Scan for the cell matching the given text and deliver its (x, y) coordinate at center. 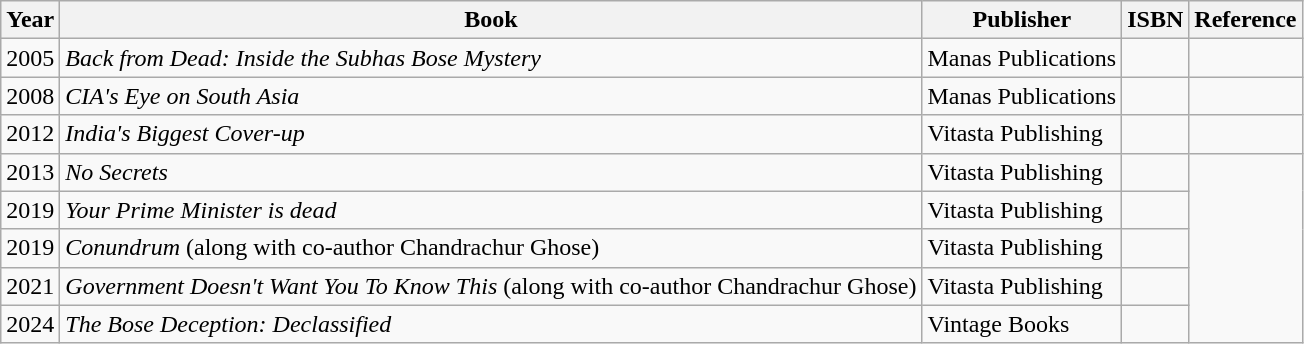
India's Biggest Cover-up (491, 134)
CIA's Eye on South Asia (491, 96)
2021 (30, 286)
Vintage Books (1022, 324)
No Secrets (491, 172)
2005 (30, 58)
Book (491, 20)
2024 (30, 324)
Reference (1246, 20)
The Bose Deception: Declassified (491, 324)
Conundrum (along with co-author Chandrachur Ghose) (491, 248)
2012 (30, 134)
2013 (30, 172)
Government Doesn't Want You To Know This (along with co-author Chandrachur Ghose) (491, 286)
ISBN (1156, 20)
Your Prime Minister is dead (491, 210)
Publisher (1022, 20)
2008 (30, 96)
Year (30, 20)
Back from Dead: Inside the Subhas Bose Mystery (491, 58)
